Search for the cell housing the specified text and yield its [X, Y] center coordinate. 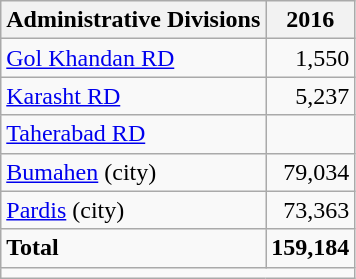
79,034 [310, 172]
Gol Khandan RD [134, 58]
Taherabad RD [134, 134]
159,184 [310, 248]
Bumahen (city) [134, 172]
Karasht RD [134, 96]
Administrative Divisions [134, 20]
73,363 [310, 210]
Pardis (city) [134, 210]
2016 [310, 20]
Total [134, 248]
1,550 [310, 58]
5,237 [310, 96]
